Output the (x, y) coordinate of the center of the cell containing the given text.  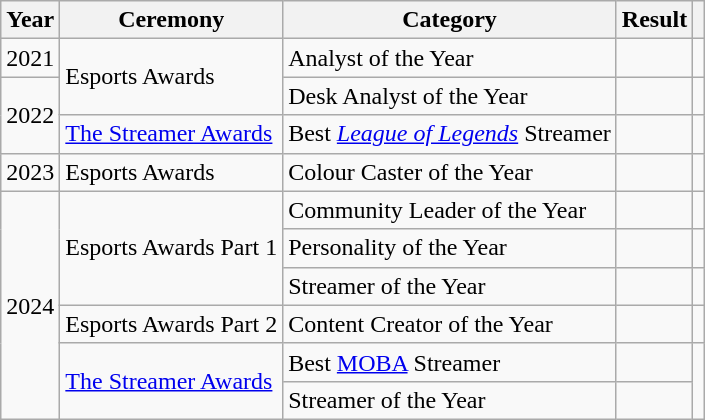
Category (450, 20)
Colour Caster of the Year (450, 172)
Best MOBA Streamer (450, 362)
2023 (30, 172)
Community Leader of the Year (450, 210)
Esports Awards Part 2 (172, 324)
Personality of the Year (450, 248)
2021 (30, 58)
Analyst of the Year (450, 58)
2022 (30, 115)
2024 (30, 305)
Content Creator of the Year (450, 324)
Esports Awards Part 1 (172, 248)
Ceremony (172, 20)
Result (654, 20)
Desk Analyst of the Year (450, 96)
Year (30, 20)
Best League of Legends Streamer (450, 134)
